Extract the [x, y] coordinate from the center of the cell holding the provided text.  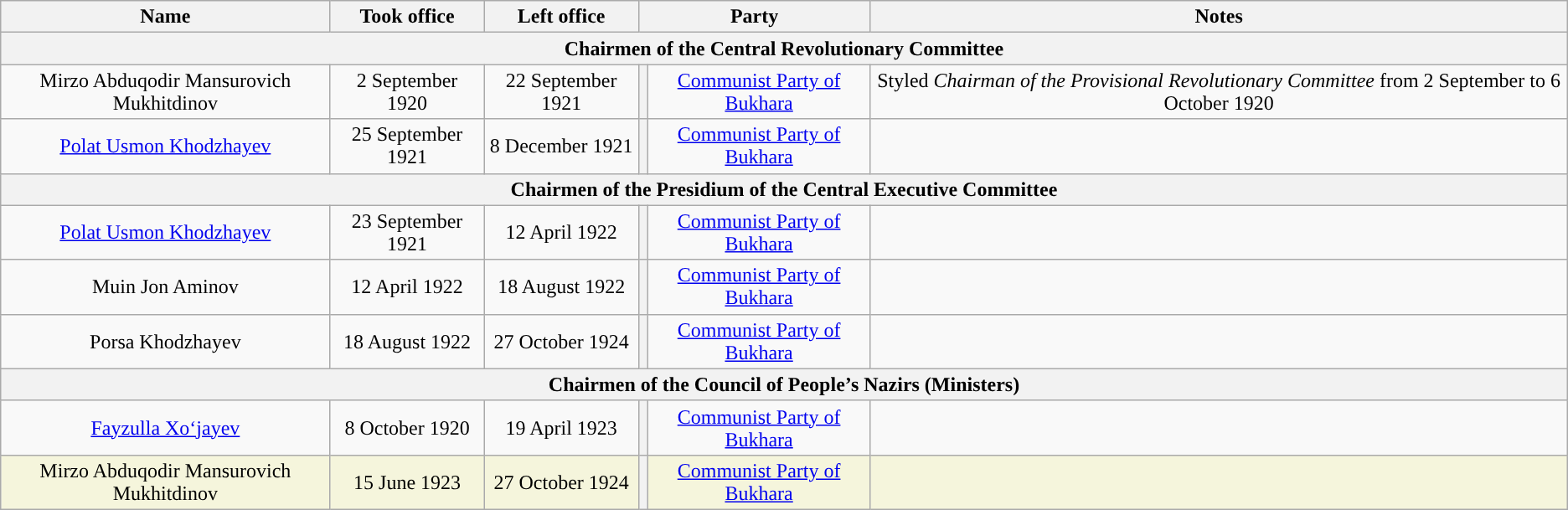
22 September 1921 [561, 92]
Left office [561, 17]
Porsa Khodzhayev [166, 342]
Muin Jon Aminov [166, 286]
Chairmen of the Presidium of the Central Executive Committee [784, 189]
Name [166, 17]
8 October 1920 [407, 427]
19 April 1923 [561, 427]
25 September 1921 [407, 146]
23 September 1921 [407, 233]
Styled Chairman of the Provisional Revolutionary Committee from 2 September to 6 October 1920 [1219, 92]
Party [754, 17]
Chairmen of the Council of People’s Nazirs (Ministers) [784, 384]
8 December 1921 [561, 146]
Fayzulla Xoʻjayev [166, 427]
15 June 1923 [407, 482]
Chairmen of the Central Revolutionary Committee [784, 49]
2 September 1920 [407, 92]
Notes [1219, 17]
Took office [407, 17]
